Provide the [x, y] coordinate of the cell's center where the given text is located.  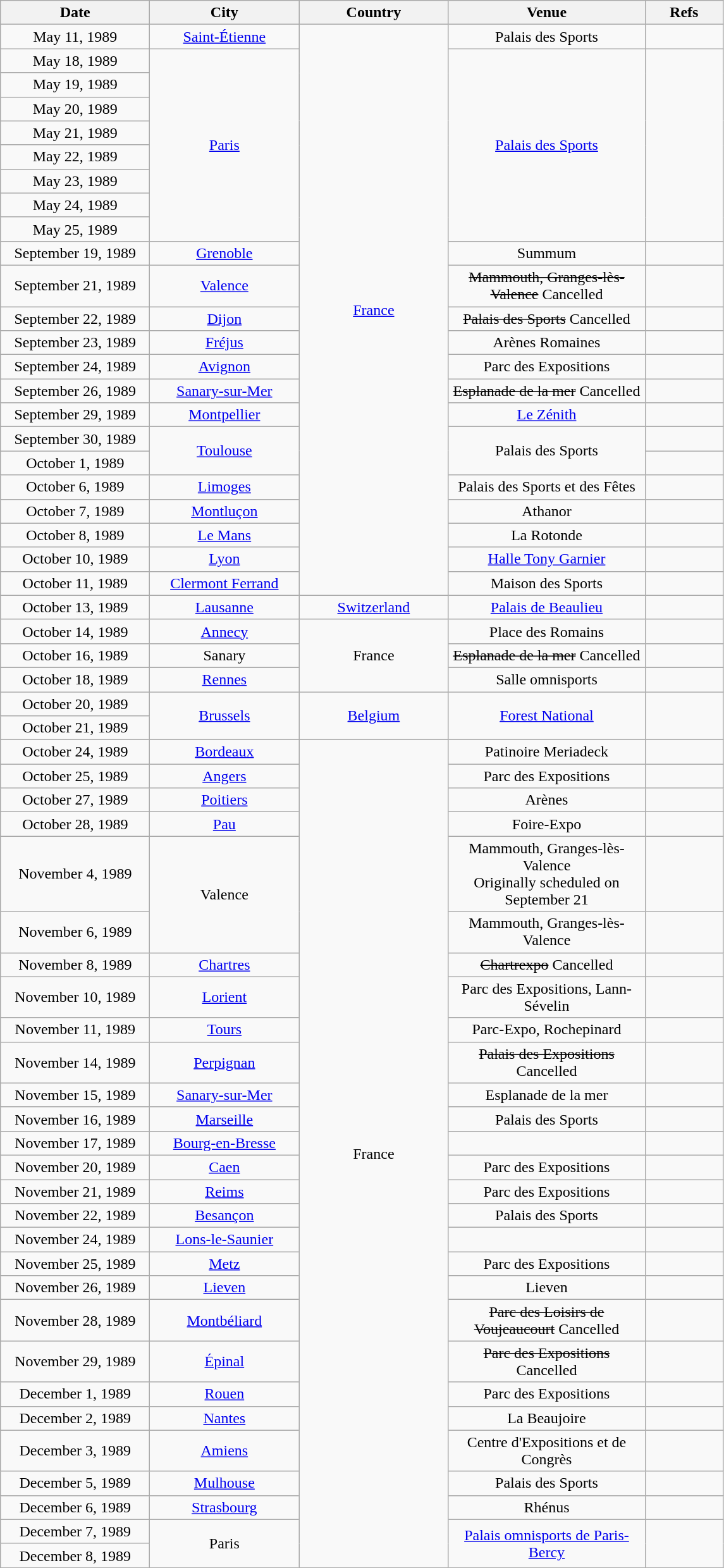
November 22, 1989 [75, 1216]
Place des Romains [546, 631]
Annecy [224, 631]
December 6, 1989 [75, 1507]
October 18, 1989 [75, 679]
November 14, 1989 [75, 1063]
December 1, 1989 [75, 1394]
Épinal [224, 1361]
May 23, 1989 [75, 181]
Patinoire Meriadeck [546, 752]
October 7, 1989 [75, 511]
November 17, 1989 [75, 1143]
December 3, 1989 [75, 1451]
Parc des Loisirs de Voujeaucourt Cancelled [546, 1321]
October 13, 1989 [75, 607]
Halle Tony Garnier [546, 559]
La Rotonde [546, 535]
Mammouth, Granges-lès-Valence Cancelled [546, 286]
Lyon [224, 559]
September 30, 1989 [75, 439]
November 20, 1989 [75, 1167]
Le Mans [224, 535]
Toulouse [224, 451]
Fréjus [224, 343]
December 8, 1989 [75, 1555]
City [224, 13]
November 21, 1989 [75, 1191]
Perpignan [224, 1063]
November 25, 1989 [75, 1264]
September 23, 1989 [75, 343]
Palais de Beaulieu [546, 607]
May 25, 1989 [75, 229]
Palais des Sports Cancelled [546, 318]
Foire-Expo [546, 824]
Centre d'Expositions et de Congrès [546, 1451]
Palais des Sports et des Fêtes [546, 487]
Refs [684, 13]
Bordeaux [224, 752]
October 10, 1989 [75, 559]
Lorient [224, 997]
October 21, 1989 [75, 728]
May 22, 1989 [75, 157]
May 11, 1989 [75, 37]
Switzerland [374, 607]
November 10, 1989 [75, 997]
Reims [224, 1191]
Mulhouse [224, 1483]
Parc-Expo, Rochepinard [546, 1030]
Saint-Étienne [224, 37]
October 25, 1989 [75, 776]
Parc des Expositions Cancelled [546, 1361]
September 29, 1989 [75, 415]
La Beaujoire [546, 1418]
Angers [224, 776]
Palais des Expositions Cancelled [546, 1063]
September 24, 1989 [75, 367]
Montbéliard [224, 1321]
Dijon [224, 318]
November 29, 1989 [75, 1361]
November 15, 1989 [75, 1095]
Athanor [546, 511]
Salle omnisports [546, 679]
October 24, 1989 [75, 752]
Tours [224, 1030]
December 2, 1989 [75, 1418]
November 16, 1989 [75, 1119]
Strasbourg [224, 1507]
May 24, 1989 [75, 205]
October 20, 1989 [75, 704]
October 6, 1989 [75, 487]
May 19, 1989 [75, 85]
November 26, 1989 [75, 1288]
Amiens [224, 1451]
Venue [546, 13]
Avignon [224, 367]
Sanary [224, 655]
Lons-le-Saunier [224, 1240]
November 11, 1989 [75, 1030]
Clermont Ferrand [224, 583]
October 14, 1989 [75, 631]
Esplanade de la mer [546, 1095]
Mammouth, Granges-lès-ValenceOriginally scheduled on September 21 [546, 874]
Marseille [224, 1119]
Palais omnisports de Paris-Bercy [546, 1543]
October 11, 1989 [75, 583]
Brussels [224, 716]
November 24, 1989 [75, 1240]
Lausanne [224, 607]
Rouen [224, 1394]
Arènes Romaines [546, 343]
Besançon [224, 1216]
November 6, 1989 [75, 932]
Chartrexpo Cancelled [546, 965]
Poitiers [224, 800]
Date [75, 13]
Parc des Expositions, Lann-Sévelin [546, 997]
Mammouth, Granges-lès-Valence [546, 932]
October 28, 1989 [75, 824]
Belgium [374, 716]
Rennes [224, 679]
May 21, 1989 [75, 133]
Limoges [224, 487]
October 16, 1989 [75, 655]
November 4, 1989 [75, 874]
Chartres [224, 965]
Le Zénith [546, 415]
May 18, 1989 [75, 61]
Forest National [546, 716]
Grenoble [224, 253]
Arènes [546, 800]
Rhénus [546, 1507]
November 8, 1989 [75, 965]
September 19, 1989 [75, 253]
November 28, 1989 [75, 1321]
Metz [224, 1264]
December 7, 1989 [75, 1531]
Montluçon [224, 511]
Caen [224, 1167]
Montpellier [224, 415]
Pau [224, 824]
September 21, 1989 [75, 286]
Maison des Sports [546, 583]
Country [374, 13]
May 20, 1989 [75, 109]
October 8, 1989 [75, 535]
December 5, 1989 [75, 1483]
October 1, 1989 [75, 463]
Nantes [224, 1418]
September 22, 1989 [75, 318]
Summum [546, 253]
September 26, 1989 [75, 391]
Bourg-en-Bresse [224, 1143]
October 27, 1989 [75, 800]
